Provide the [x, y] coordinate of the cell's center where the given text is located.  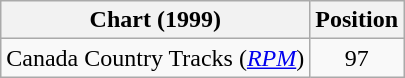
Chart (1999) [156, 20]
Canada Country Tracks (RPM) [156, 58]
Position [357, 20]
97 [357, 58]
